Locate the cell with the specified text and output its (X, Y) center coordinate. 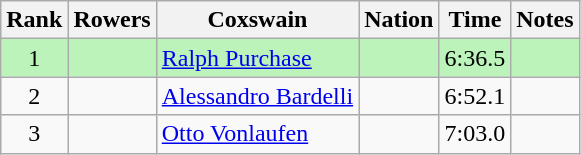
Rowers (112, 20)
Otto Vonlaufen (257, 134)
Notes (545, 20)
7:03.0 (475, 134)
Rank (34, 20)
Alessandro Bardelli (257, 96)
6:36.5 (475, 58)
1 (34, 58)
Nation (399, 20)
3 (34, 134)
Ralph Purchase (257, 58)
6:52.1 (475, 96)
2 (34, 96)
Coxswain (257, 20)
Time (475, 20)
